Return (x, y) of the center of cell containing provided text 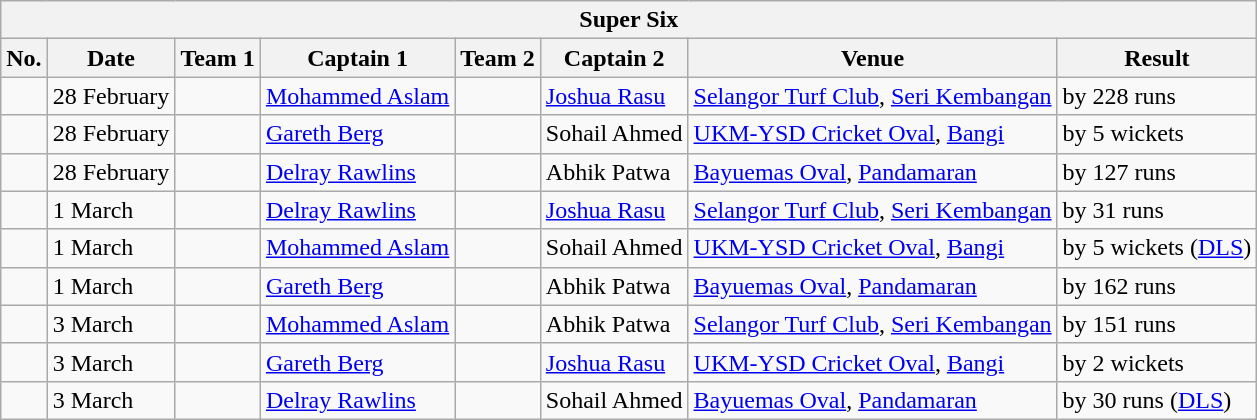
by 30 runs (DLS) (1157, 400)
by 162 runs (1157, 286)
No. (24, 58)
Captain 2 (614, 58)
by 5 wickets (DLS) (1157, 248)
by 228 runs (1157, 96)
by 2 wickets (1157, 362)
by 31 runs (1157, 210)
Result (1157, 58)
by 151 runs (1157, 324)
by 5 wickets (1157, 134)
Team 2 (498, 58)
by 127 runs (1157, 172)
Date (111, 58)
Team 1 (218, 58)
Venue (872, 58)
Captain 1 (357, 58)
Super Six (629, 20)
